Find where the given text appears and provide that cell's center as [X, Y] coordinate. 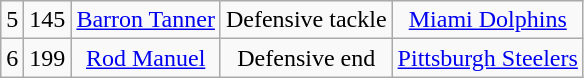
Rod Manuel [146, 58]
5 [12, 20]
Barron Tanner [146, 20]
199 [48, 58]
Defensive tackle [306, 20]
Defensive end [306, 58]
6 [12, 58]
Miami Dolphins [488, 20]
145 [48, 20]
Pittsburgh Steelers [488, 58]
